Return the (x, y) coordinate for the center point of the cell that contains the specified text.  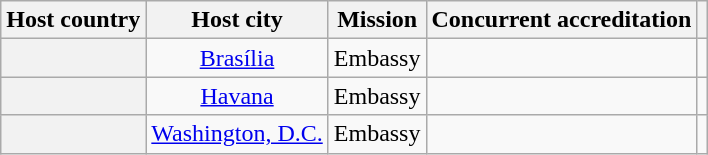
Brasília (237, 58)
Havana (237, 96)
Washington, D.C. (237, 134)
Host city (237, 20)
Host country (74, 20)
Concurrent accreditation (562, 20)
Mission (377, 20)
